Detect which cell encompasses the target text, then output its [X, Y] center coordinate. 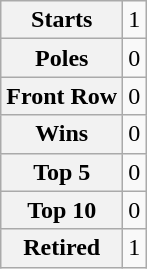
Poles [62, 58]
Top 10 [62, 210]
Wins [62, 134]
Starts [62, 20]
Front Row [62, 96]
Retired [62, 248]
Top 5 [62, 172]
